Determine the (X, Y) coordinate at the center of the cell enclosing the given text.  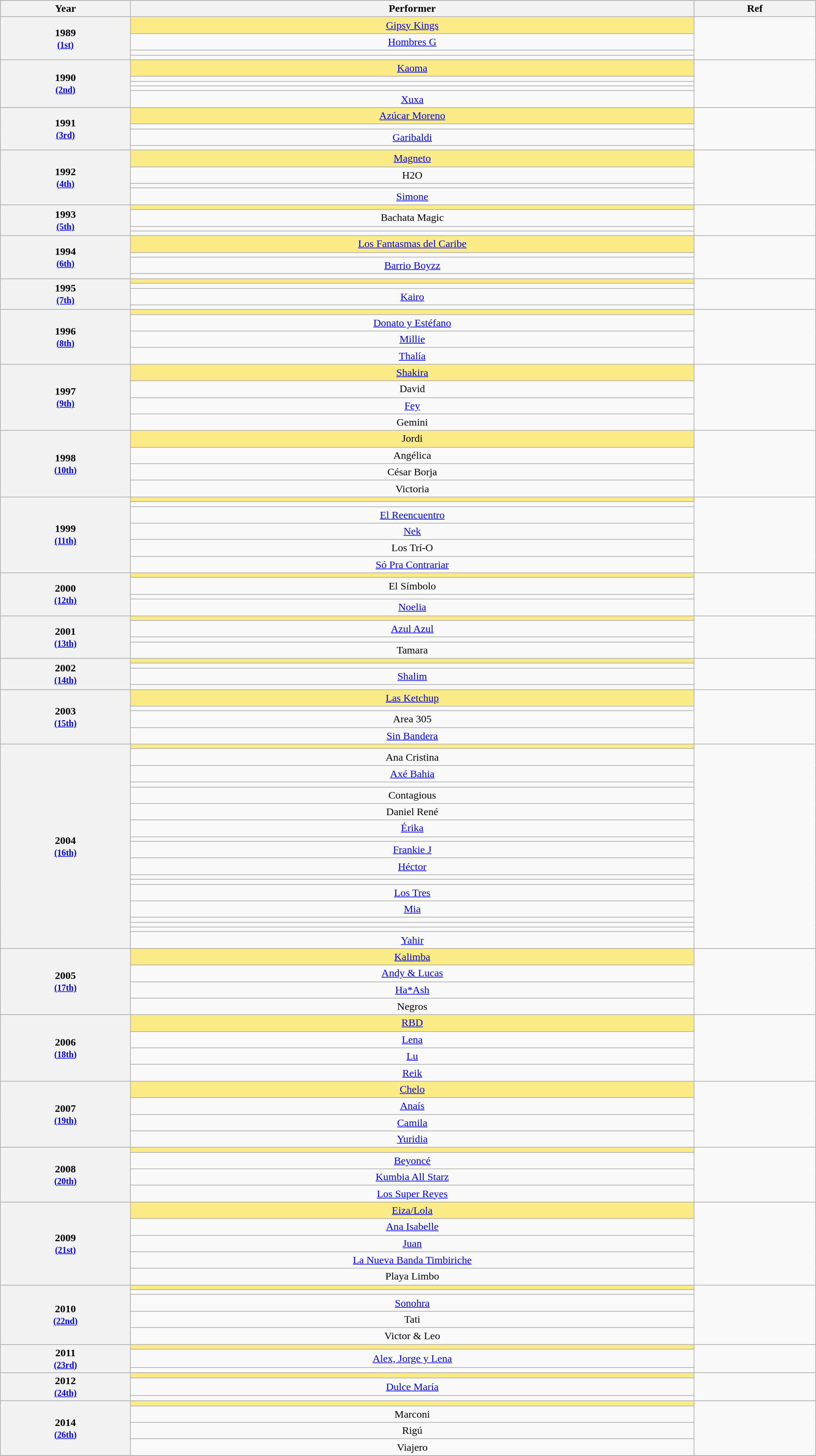
1999 (11th) (65, 535)
Lu (412, 1056)
Playa Limbo (412, 1277)
Ana Cristina (412, 757)
2003 (15th) (65, 716)
Daniel René (412, 812)
Negros (412, 1006)
Kairo (412, 297)
Kalimba (412, 957)
Azúcar Moreno (412, 115)
1995 (7th) (65, 294)
Los Super Reyes (412, 1194)
César Borja (412, 472)
Rigú (412, 1431)
Héctor (412, 866)
2005 (17th) (65, 982)
Ha*Ash (412, 990)
Performer (412, 9)
Year (65, 9)
Sonohra (412, 1303)
1994 (6th) (65, 257)
2006 (18th) (65, 1048)
Eiza/Lola (412, 1210)
Viajero (412, 1447)
Simone (412, 196)
Lena (412, 1040)
Donato y Estéfano (412, 323)
1997 (9th) (65, 397)
2001 (13th) (65, 637)
H2O (412, 175)
Reik (412, 1073)
Angélica (412, 455)
Yahir (412, 940)
Axé Bahia (412, 774)
Anaís (412, 1106)
Nek (412, 532)
Los Fantasmas del Caribe (412, 244)
2010 (22nd) (65, 1314)
2002 (14th) (65, 674)
Chelo (412, 1089)
Area 305 (412, 719)
2000 (12th) (65, 594)
Érika (412, 828)
1992 (4th) (65, 178)
Jordi (412, 439)
Kumbia All Starz (412, 1177)
Andy & Lucas (412, 973)
Yuridia (412, 1139)
Gipsy Kings (412, 25)
Victoria (412, 488)
Shalim (412, 676)
El Símbolo (412, 586)
1996 (8th) (65, 337)
Alex, Jorge y Lena (412, 1358)
Millie (412, 339)
La Nueva Banda Timbiriche (412, 1260)
Frankie J (412, 850)
2012 (24th) (65, 1387)
David (412, 389)
Mia (412, 909)
Ref (755, 9)
Ana Isabelle (412, 1227)
Victor & Leo (412, 1336)
Shakira (412, 372)
Xuxa (412, 99)
Juan (412, 1243)
Camila (412, 1123)
2004 (16th) (65, 846)
Magneto (412, 159)
2008 (20th) (65, 1175)
Hombres G (412, 42)
Contagious (412, 795)
Kaoma (412, 68)
Bachata Magic (412, 218)
1989 (1st) (65, 38)
Garibaldi (412, 137)
Los Trí-O (412, 548)
Noelia (412, 607)
RBD (412, 1023)
Fey (412, 406)
Tamara (412, 650)
Marconi (412, 1414)
2009 (21st) (65, 1243)
1991 (3rd) (65, 129)
Beyoncé (412, 1161)
2011 (23rd) (65, 1358)
Só Pra Contrariar (412, 565)
1990 (2nd) (65, 84)
Azul Azul (412, 629)
Barrio Boyzz (412, 265)
1998 (10th) (65, 464)
Gemini (412, 422)
1993 (5th) (65, 220)
Las Ketchup (412, 698)
2014 (26th) (65, 1428)
Sin Bandera (412, 736)
Dulce María (412, 1387)
Los Tres (412, 893)
2007 (19th) (65, 1114)
Tati (412, 1319)
El Reencuentro (412, 515)
Thalía (412, 356)
